Return [x, y] of the center of cell containing provided text 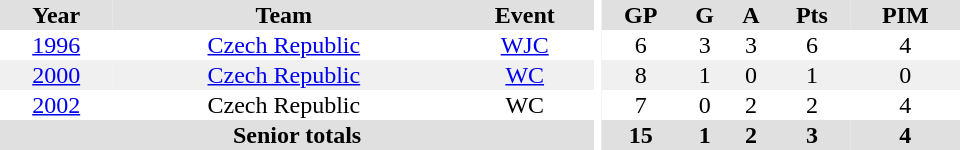
8 [641, 75]
A [752, 15]
Event [524, 15]
GP [641, 15]
2000 [56, 75]
7 [641, 105]
PIM [905, 15]
Team [284, 15]
Year [56, 15]
G [705, 15]
2002 [56, 105]
Pts [812, 15]
WJC [524, 45]
Senior totals [297, 135]
15 [641, 135]
1996 [56, 45]
